Scan for the cell matching the given text and deliver its (x, y) coordinate at center. 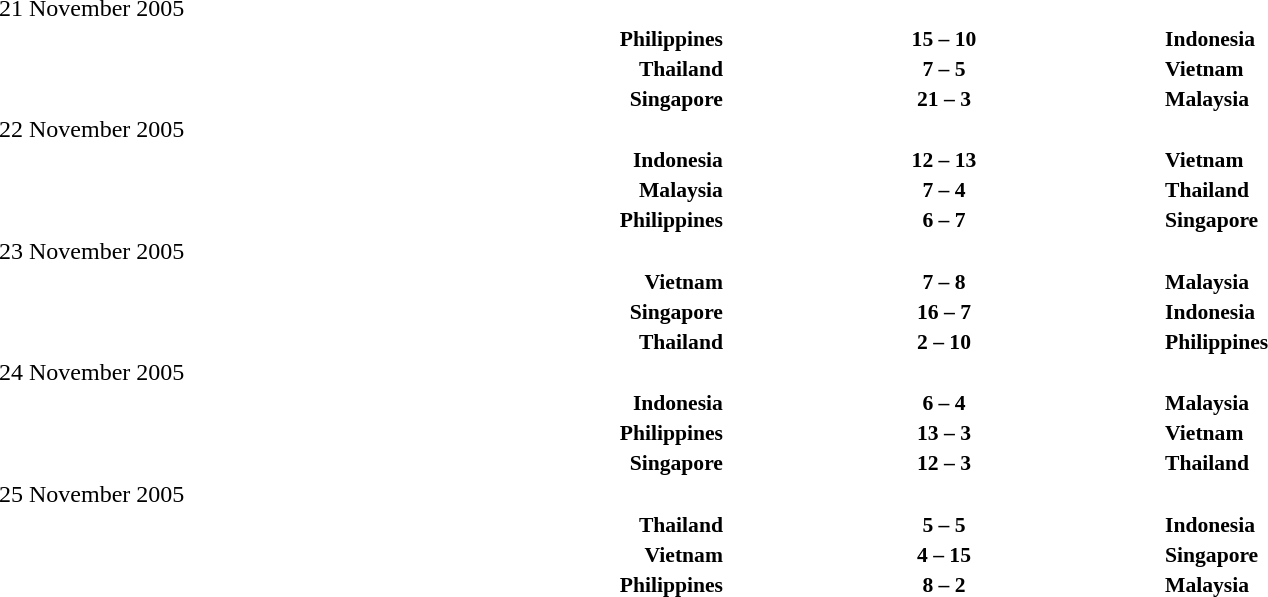
7 – 5 (944, 68)
2 – 10 (944, 342)
12 – 3 (944, 463)
5 – 5 (944, 524)
16 – 7 (944, 312)
13 – 3 (944, 433)
7 – 4 (944, 190)
15 – 10 (944, 38)
6 – 7 (944, 220)
12 – 13 (944, 160)
21 – 3 (944, 98)
4 – 15 (944, 554)
7 – 8 (944, 282)
6 – 4 (944, 403)
